Pinpoint the cell where the given text exists, returning its [X, Y] midpoint coordinate. 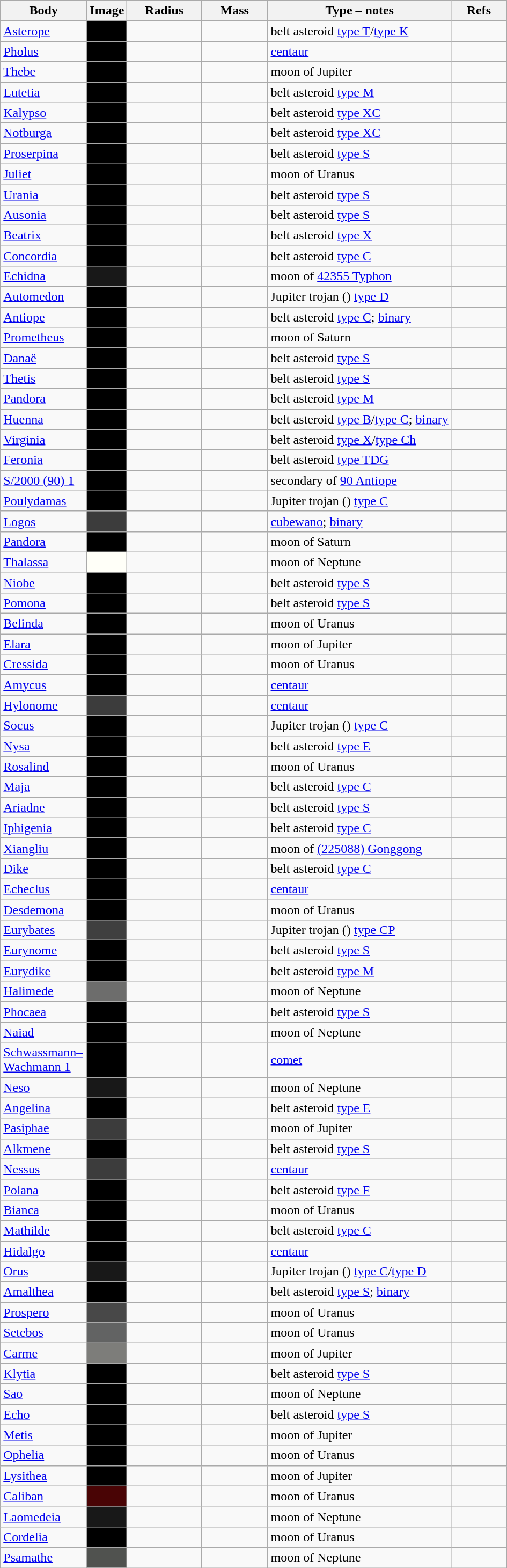
Automedon [44, 297]
Sao [44, 1394]
Pasiphae [44, 1128]
Echeclus [44, 889]
Feronia [44, 460]
Danaë [44, 358]
Hylonome [44, 705]
Thetis [44, 378]
belt asteroid type F [359, 1190]
Eurydike [44, 971]
Antiope [44, 317]
Poulydamas [44, 501]
Pomona [44, 603]
belt asteroid type X/type Ch [359, 440]
Mathilde [44, 1230]
Neso [44, 1088]
belt asteroid type B/type C; binary [359, 419]
Prometheus [44, 338]
Echo [44, 1414]
Prospero [44, 1312]
Caliban [44, 1496]
Lutetia [44, 92]
Orus [44, 1272]
Refs [479, 11]
Schwassmann–Wachmann 1 [44, 1060]
Jupiter trojan () type D [359, 297]
Niobe [44, 582]
Klytia [44, 1374]
Logos [44, 521]
Polana [44, 1190]
Setebos [44, 1333]
Elara [44, 644]
Jupiter trojan () type CP [359, 930]
Xiangliu [44, 848]
Socus [44, 726]
Cordelia [44, 1537]
Notburga [44, 133]
Eurybates [44, 930]
Kalypso [44, 113]
Jupiter trojan () type C/type D [359, 1272]
Alkmene [44, 1149]
Halimede [44, 991]
Naiad [44, 1032]
Body [44, 11]
belt asteroid type C; binary [359, 317]
Huenna [44, 419]
Juliet [44, 174]
Rosalind [44, 767]
Maja [44, 787]
Ophelia [44, 1455]
Type – notes [359, 11]
Concordia [44, 256]
Angelina [44, 1108]
Amycus [44, 685]
Cressida [44, 665]
Thalassa [44, 562]
Echidna [44, 276]
Desdemona [44, 910]
belt asteroid type X [359, 235]
Lysithea [44, 1476]
belt asteroid type T/type K [359, 31]
Proserpina [44, 154]
Beatrix [44, 235]
Dike [44, 869]
Phocaea [44, 1012]
Asterope [44, 31]
Virginia [44, 440]
Amalthea [44, 1292]
Nessus [44, 1169]
cubewano; binary [359, 521]
Carme [44, 1353]
Hidalgo [44, 1251]
Eurynome [44, 951]
Nysa [44, 746]
moon of 42355 Typhon [359, 276]
Urania [44, 194]
belt asteroid type S; binary [359, 1292]
belt asteroid type TDG [359, 460]
Ausonia [44, 215]
moon of (225088) Gonggong [359, 848]
Iphigenia [44, 828]
Thebe [44, 72]
Psamathe [44, 1557]
Laomedeia [44, 1516]
Pholus [44, 52]
Ariadne [44, 807]
secondary of 90 Antiope [359, 480]
Metis [44, 1435]
S/2000 (90) 1 [44, 480]
Bianca [44, 1210]
comet [359, 1060]
Belinda [44, 624]
Mass [234, 11]
Radius [164, 11]
Image [107, 11]
